Capture the cell that displays the provided text and extract its (X, Y) central coordinate. 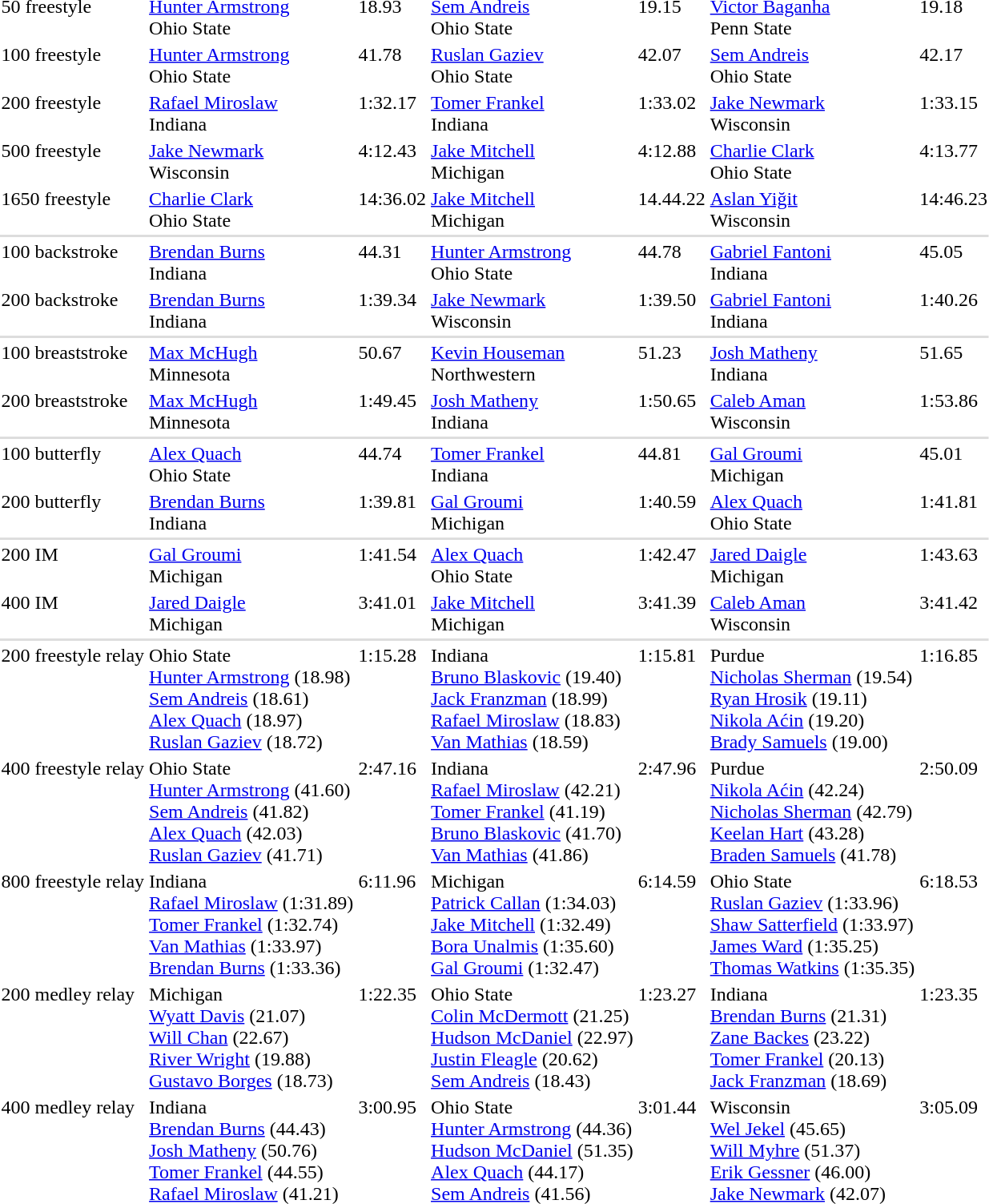
200 medley relay (73, 1037)
1:16.85 (954, 699)
1:41.54 (392, 566)
1:39.81 (392, 513)
1:43.63 (954, 566)
1:53.86 (954, 412)
PurdueNikola Aćin (42.24) Nicholas Sherman (42.79) Keelan Hart (43.28) Braden Samuels (41.78) (812, 811)
45.05 (954, 263)
Rafael MiroslawIndiana (251, 114)
Ohio StateHunter Armstrong (41.60)Sem Andreis (41.82)Alex Quach (42.03) Ruslan Gaziev (41.71) (251, 811)
Ohio StateColin McDermott (21.25)Hudson McDaniel (22.97) Justin Fleagle (20.62) Sem Andreis (18.43) (533, 1037)
400 IM (73, 614)
Kevin HousemanNorthwestern (533, 364)
MichiganPatrick Callan (1:34.03)Jake Mitchell (1:32.49)Bora Unalmis (1:35.60)Gal Groumi (1:32.47) (533, 924)
41.78 (392, 66)
1:50.65 (671, 412)
Indiana Brendan Burns (21.31) Zane Backes (23.22) Tomer Frankel (20.13) Jack Franzman (18.69) (812, 1037)
IndianaRafael Miroslaw (1:31.89)Tomer Frankel (1:32.74)Van Mathias (1:33.97) Brendan Burns (1:33.36) (251, 924)
14.44.22 (671, 210)
3:41.01 (392, 614)
1:33.02 (671, 114)
6:18.53 (954, 924)
400 freestyle relay (73, 811)
1:23.27 (671, 1037)
1:42.47 (671, 566)
42.07 (671, 66)
3:41.42 (954, 614)
100 breaststroke (73, 364)
44.31 (392, 263)
100 backstroke (73, 263)
Ohio StateRuslan Gaziev (1:33.96)Shaw Satterfield (1:33.97)James Ward (1:35.25)Thomas Watkins (1:35.35) (812, 924)
1:49.45 (392, 412)
1:32.17 (392, 114)
14:36.02 (392, 210)
800 freestyle relay (73, 924)
44.78 (671, 263)
IndianaBruno Blaskovic (19.40)Jack Franzman (18.99)Rafael Miroslaw (18.83)Van Mathias (18.59) (533, 699)
1:22.35 (392, 1037)
200 breaststroke (73, 412)
1:15.28 (392, 699)
PurdueNicholas Sherman (19.54)Ryan Hrosik (19.11)Nikola Aćin (19.20) Brady Samuels (19.00) (812, 699)
Michigan Wyatt Davis (21.07)Will Chan (22.67) River Wright (19.88) Gustavo Borges (18.73) (251, 1037)
2:50.09 (954, 811)
51.65 (954, 364)
200 freestyle (73, 114)
IndianaRafael Miroslaw (42.21)Tomer Frankel (41.19)Bruno Blaskovic (41.70)Van Mathias (41.86) (533, 811)
4:12.88 (671, 162)
2:47.96 (671, 811)
200 freestyle relay (73, 699)
1:39.50 (671, 311)
1:40.59 (671, 513)
4:12.43 (392, 162)
Sem AndreisOhio State (812, 66)
44.74 (392, 465)
200 IM (73, 566)
3:41.39 (671, 614)
44.81 (671, 465)
1:33.15 (954, 114)
6:14.59 (671, 924)
1650 freestyle (73, 210)
50.67 (392, 364)
100 butterfly (73, 465)
500 freestyle (73, 162)
Aslan YiğitWisconsin (812, 210)
1:41.81 (954, 513)
45.01 (954, 465)
42.17 (954, 66)
1:39.34 (392, 311)
Ohio StateHunter Armstrong (18.98)Sem Andreis (18.61) Alex Quach (18.97) Ruslan Gaziev (18.72) (251, 699)
1:40.26 (954, 311)
4:13.77 (954, 162)
51.23 (671, 364)
2:47.16 (392, 811)
1:15.81 (671, 699)
100 freestyle (73, 66)
14:46.23 (954, 210)
200 butterfly (73, 513)
200 backstroke (73, 311)
6:11.96 (392, 924)
1:23.35 (954, 1037)
Ruslan GazievOhio State (533, 66)
